Identify which cell holds the provided text, then report its (X, Y) central coordinate. 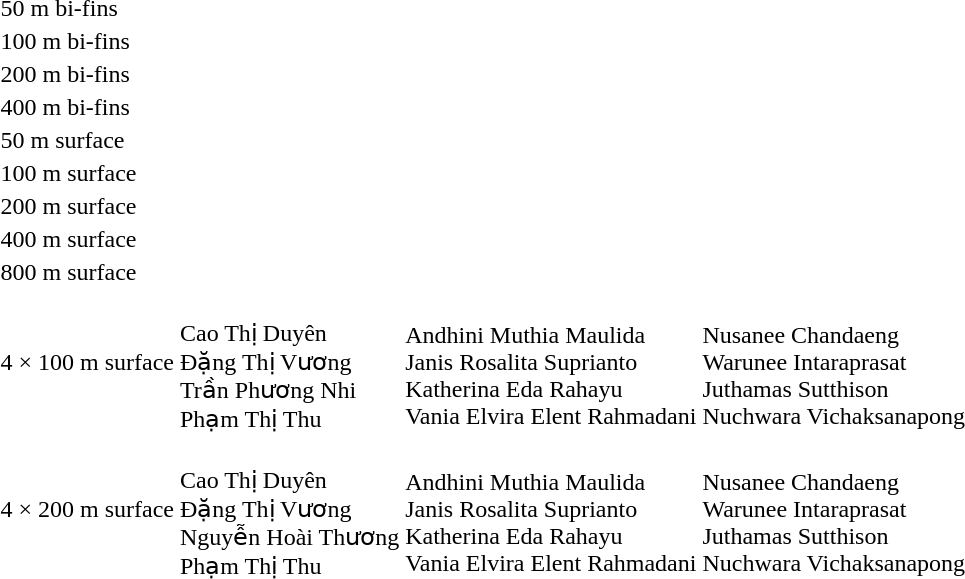
Andhini Muthia MaulidaJanis Rosalita SupriantoKatherina Eda RahayuVania Elvira Elent Rahmadani (551, 362)
Cao Thị DuyênĐặng Thị VươngTrần Phương NhiPhạm Thị Thu (289, 362)
